From the cell containing the given text, extract its center point as [x, y] coordinate. 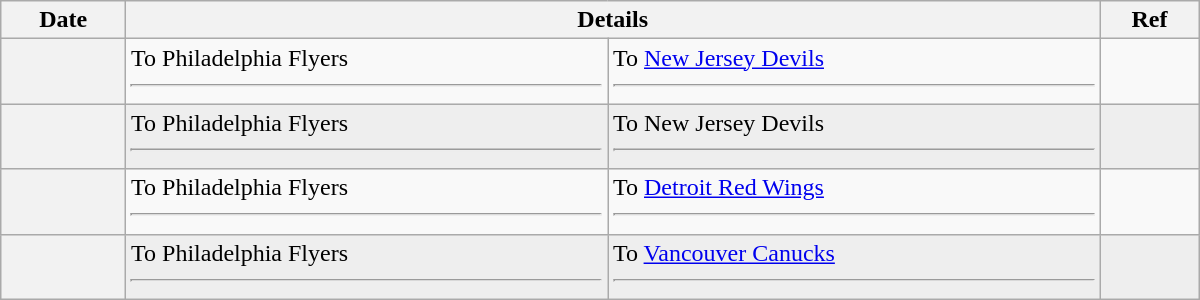
To Detroit Red Wings [854, 202]
Date [64, 20]
Details [613, 20]
Ref [1150, 20]
To Vancouver Canucks [854, 266]
